Pinpoint the cell where the given text exists, returning its [x, y] midpoint coordinate. 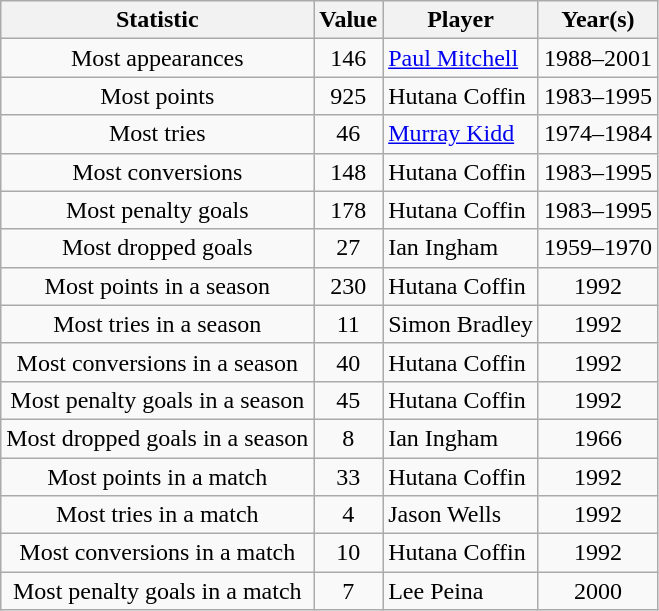
Most dropped goals [158, 248]
7 [348, 591]
33 [348, 477]
Most tries [158, 134]
Most tries in a season [158, 324]
1974–1984 [598, 134]
Simon Bradley [461, 324]
925 [348, 96]
230 [348, 286]
46 [348, 134]
Most appearances [158, 58]
Player [461, 20]
45 [348, 400]
Most penalty goals in a season [158, 400]
Most conversions [158, 172]
Murray Kidd [461, 134]
Most conversions in a match [158, 553]
10 [348, 553]
2000 [598, 591]
1966 [598, 438]
146 [348, 58]
Most dropped goals in a season [158, 438]
Year(s) [598, 20]
Value [348, 20]
Most penalty goals in a match [158, 591]
Most points in a match [158, 477]
1959–1970 [598, 248]
Most tries in a match [158, 515]
148 [348, 172]
Paul Mitchell [461, 58]
Statistic [158, 20]
27 [348, 248]
4 [348, 515]
Most conversions in a season [158, 362]
40 [348, 362]
Lee Peina [461, 591]
Most points [158, 96]
Most penalty goals [158, 210]
11 [348, 324]
1988–2001 [598, 58]
178 [348, 210]
Most points in a season [158, 286]
8 [348, 438]
Jason Wells [461, 515]
